Find where the given text appears and provide that cell's center as (x, y) coordinate. 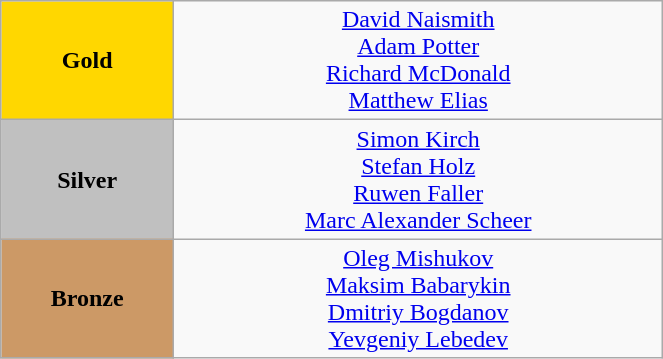
Gold (88, 60)
Bronze (88, 298)
Simon KirchStefan HolzRuwen FallerMarc Alexander Scheer (418, 180)
Oleg MishukovMaksim BabarykinDmitriy BogdanovYevgeniy Lebedev (418, 298)
David NaismithAdam PotterRichard McDonaldMatthew Elias (418, 60)
Silver (88, 180)
